Capture the cell that displays the provided text and extract its (x, y) central coordinate. 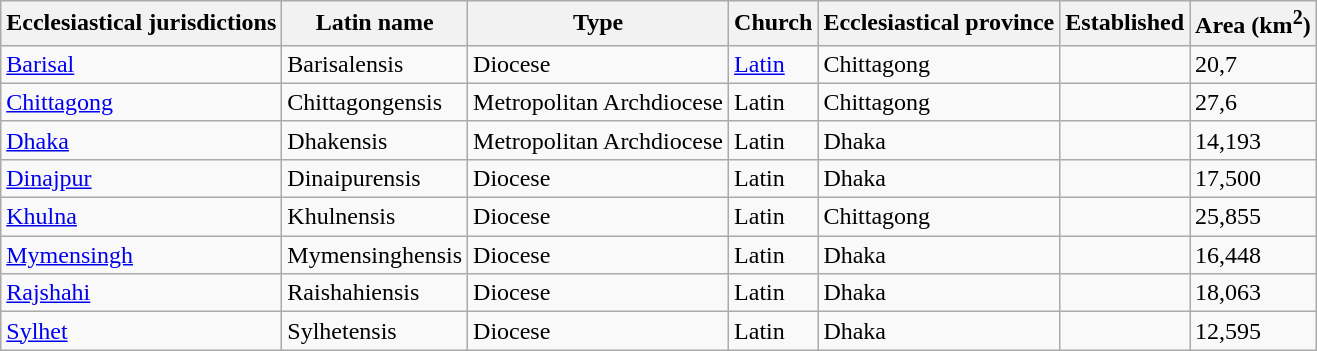
Mymensingh (142, 255)
Ecclesiastical jurisdictions (142, 24)
Sylhet (142, 331)
12,595 (1254, 331)
Ecclesiastical province (939, 24)
Dinaipurensis (375, 178)
14,193 (1254, 140)
Khulnensis (375, 217)
Established (1125, 24)
Khulna (142, 217)
Church (774, 24)
20,7 (1254, 64)
27,6 (1254, 102)
Rajshahi (142, 293)
Sylhetensis (375, 331)
17,500 (1254, 178)
Area (km2) (1254, 24)
16,448 (1254, 255)
18,063 (1254, 293)
Mymensinghensis (375, 255)
Latin name (375, 24)
Chittagongensis (375, 102)
Dhakensis (375, 140)
Raishahiensis (375, 293)
Barisal (142, 64)
Type (598, 24)
Dinajpur (142, 178)
25,855 (1254, 217)
Barisalensis (375, 64)
